Provide the (x, y) coordinate of the cell's center where the given text is located.  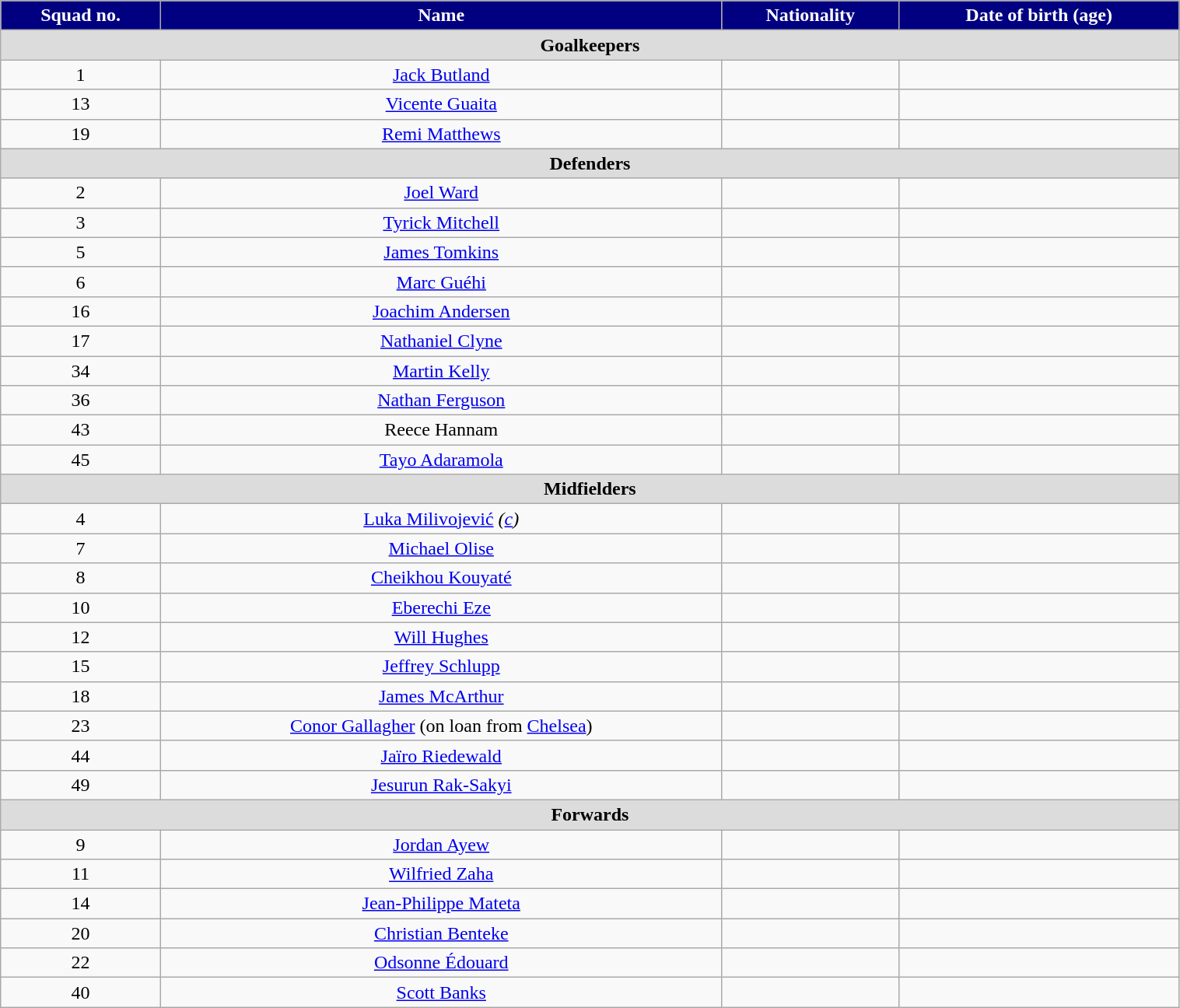
2 (81, 193)
Eberechi Eze (441, 607)
Joel Ward (441, 193)
Remi Matthews (441, 134)
Jean-Philippe Mateta (441, 904)
4 (81, 519)
Goalkeepers (590, 45)
10 (81, 607)
Defenders (590, 163)
Tyrick Mitchell (441, 222)
Christian Benteke (441, 933)
45 (81, 460)
40 (81, 992)
Odsonne Édouard (441, 963)
3 (81, 222)
11 (81, 874)
22 (81, 963)
15 (81, 667)
14 (81, 904)
Jordan Ayew (441, 844)
Midfielders (590, 489)
43 (81, 430)
9 (81, 844)
Luka Milivojević (c) (441, 519)
James Tomkins (441, 252)
Tayo Adaramola (441, 460)
Jaïro Riedewald (441, 755)
Forwards (590, 814)
Martin Kelly (441, 371)
Nathaniel Clyne (441, 341)
34 (81, 371)
Conor Gallagher (on loan from Chelsea) (441, 726)
Will Hughes (441, 637)
7 (81, 548)
18 (81, 696)
Marc Guéhi (441, 282)
Vicente Guaita (441, 104)
12 (81, 637)
Nationality (811, 16)
Nathan Ferguson (441, 401)
44 (81, 755)
James McArthur (441, 696)
6 (81, 282)
Reece Hannam (441, 430)
Jesurun Rak-Sakyi (441, 785)
16 (81, 311)
36 (81, 401)
Jeffrey Schlupp (441, 667)
Cheikhou Kouyaté (441, 578)
17 (81, 341)
Michael Olise (441, 548)
Date of birth (age) (1039, 16)
8 (81, 578)
13 (81, 104)
Squad no. (81, 16)
Scott Banks (441, 992)
49 (81, 785)
Name (441, 16)
20 (81, 933)
5 (81, 252)
Joachim Andersen (441, 311)
23 (81, 726)
19 (81, 134)
1 (81, 75)
Wilfried Zaha (441, 874)
Jack Butland (441, 75)
